From the cell containing the given text, extract its center point as (X, Y) coordinate. 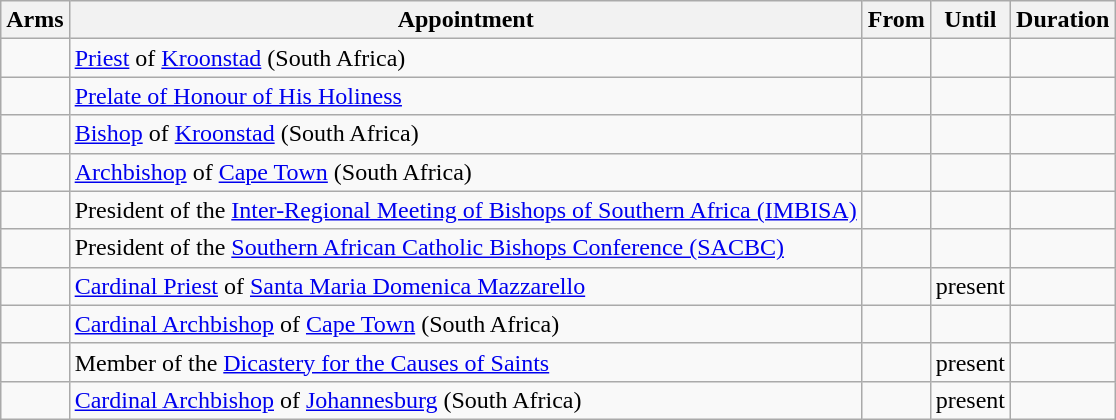
From (896, 20)
President of the Southern African Catholic Bishops Conference (SACBC) (466, 248)
Archbishop of Cape Town (South Africa) (466, 172)
Cardinal Priest of Santa Maria Domenica Mazzarello (466, 286)
Appointment (466, 20)
Until (970, 20)
Duration (1063, 20)
Priest of Kroonstad (South Africa) (466, 58)
Member of the Dicastery for the Causes of Saints (466, 362)
Prelate of Honour of His Holiness (466, 96)
Cardinal Archbishop of Cape Town (South Africa) (466, 324)
Arms (35, 20)
Bishop of Kroonstad (South Africa) (466, 134)
President of the Inter-Regional Meeting of Bishops of Southern Africa (IMBISA) (466, 210)
Cardinal Archbishop of Johannesburg (South Africa) (466, 400)
